Search for the cell housing the specified text and yield its (x, y) center coordinate. 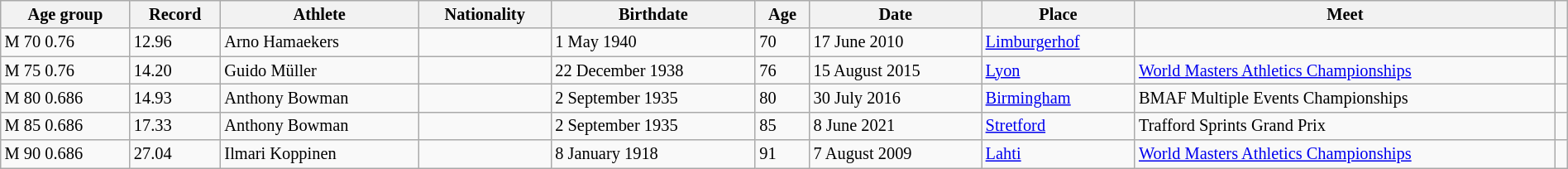
Record (175, 14)
Meet (1345, 14)
M 85 0.686 (65, 126)
7 August 2009 (896, 154)
Age group (65, 14)
91 (782, 154)
8 January 1918 (653, 154)
80 (782, 98)
M 70 0.76 (65, 42)
17 June 2010 (896, 42)
Age (782, 14)
1 May 1940 (653, 42)
27.04 (175, 154)
Lahti (1059, 154)
M 80 0.686 (65, 98)
Guido Müller (319, 70)
30 July 2016 (896, 98)
85 (782, 126)
15 August 2015 (896, 70)
Trafford Sprints Grand Prix (1345, 126)
Birmingham (1059, 98)
Limburgerhof (1059, 42)
22 December 1938 (653, 70)
M 75 0.76 (65, 70)
17.33 (175, 126)
Athlete (319, 14)
BMAF Multiple Events Championships (1345, 98)
Nationality (485, 14)
70 (782, 42)
Birthdate (653, 14)
14.93 (175, 98)
12.96 (175, 42)
8 June 2021 (896, 126)
Lyon (1059, 70)
Ilmari Koppinen (319, 154)
Stretford (1059, 126)
M 90 0.686 (65, 154)
Date (896, 14)
Arno Hamaekers (319, 42)
14.20 (175, 70)
Place (1059, 14)
76 (782, 70)
